Find where the given text appears and provide that cell's center as [X, Y] coordinate. 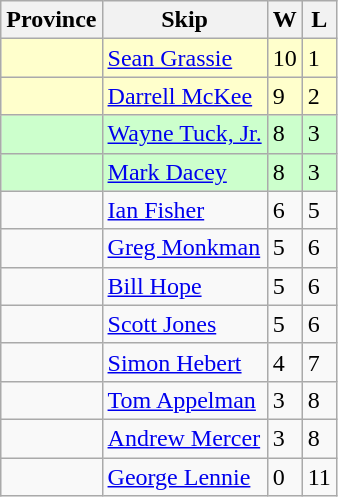
11 [319, 477]
4 [284, 362]
0 [284, 477]
L [319, 20]
Scott Jones [184, 324]
Province [52, 20]
1 [319, 58]
W [284, 20]
Tom Appelman [184, 400]
10 [284, 58]
Skip [184, 20]
Mark Dacey [184, 172]
Bill Hope [184, 286]
Sean Grassie [184, 58]
Andrew Mercer [184, 438]
Simon Hebert [184, 362]
Greg Monkman [184, 248]
Wayne Tuck, Jr. [184, 134]
Darrell McKee [184, 96]
Ian Fisher [184, 210]
9 [284, 96]
7 [319, 362]
George Lennie [184, 477]
2 [319, 96]
